From the cell containing the given text, extract its center point as (x, y) coordinate. 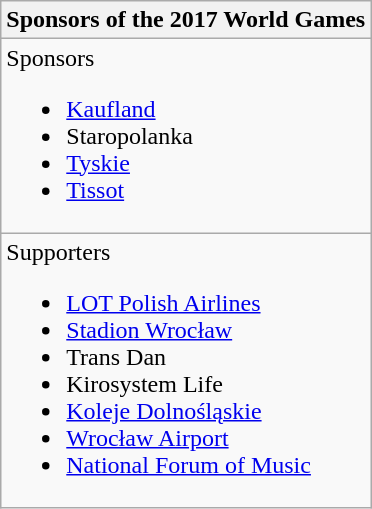
SupportersLOT Polish AirlinesStadion WrocławTrans DanKirosystem LifeKoleje DolnośląskieWrocław AirportNational Forum of Music (186, 370)
Sponsors of the 2017 World Games (186, 20)
SponsorsKauflandStaropolankaTyskieTissot (186, 136)
